Find where the given text appears and provide that cell's center as [X, Y] coordinate. 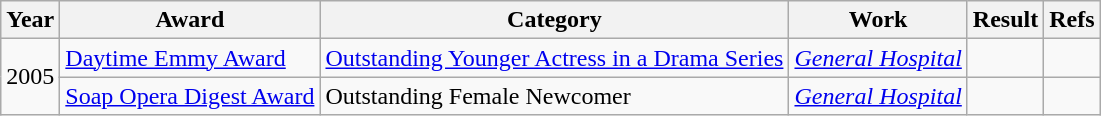
Category [554, 20]
Outstanding Younger Actress in a Drama Series [554, 58]
Work [878, 20]
Year [30, 20]
2005 [30, 77]
Daytime Emmy Award [190, 58]
Soap Opera Digest Award [190, 96]
Refs [1072, 20]
Outstanding Female Newcomer [554, 96]
Award [190, 20]
Result [1005, 20]
